For the text-containing cell, return its midpoint in (x, y) coordinate format. 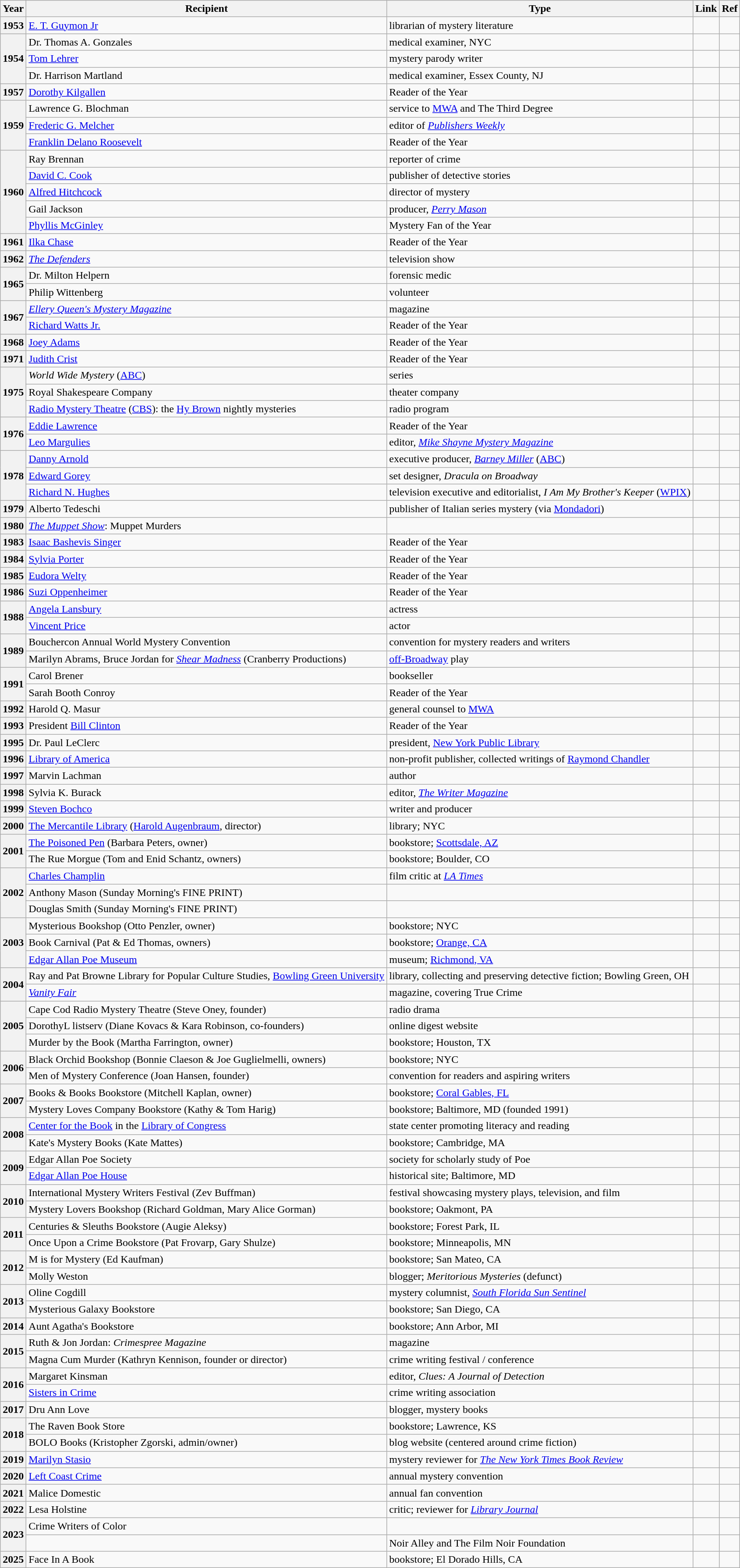
Face In A Book (207, 1560)
1978 (13, 475)
Frederic G. Melcher (207, 125)
set designer, Dracula on Broadway (540, 475)
Edgar Allan Poe Museum (207, 959)
Sylvia K. Burack (207, 793)
2001 (13, 851)
bookstore; Houston, TX (540, 1043)
David C. Cook (207, 175)
Sylvia Porter (207, 559)
television show (540, 259)
off-Broadway play (540, 659)
2008 (13, 1134)
Murder by the Book (Martha Farrington, owner) (207, 1043)
1985 (13, 576)
Anthony Mason (Sunday Morning's FINE PRINT) (207, 892)
Recipient (207, 9)
1960 (13, 192)
medical examiner, Essex County, NJ (540, 75)
2022 (13, 1509)
forensic medic (540, 276)
2012 (13, 1267)
convention for mystery readers and writers (540, 642)
Angela Lansbury (207, 609)
bookstore; Orange, CA (540, 942)
magazine, covering True Crime (540, 992)
Mysterious Bookshop (Otto Penzler, owner) (207, 926)
series (540, 375)
editor, Mike Shayne Mystery Magazine (540, 442)
theater company (540, 392)
Men of Mystery Conference (Joan Hansen, founder) (207, 1076)
Book Carnival (Pat & Ed Thomas, owners) (207, 942)
Mystery Fan of the Year (540, 226)
Judith Crist (207, 359)
1989 (13, 651)
film critic at LA Times (540, 876)
Alberto Tedeschi (207, 509)
Dorothy Kilgallen (207, 92)
2020 (13, 1476)
Ruth & Jon Jordan: Crimespree Magazine (207, 1343)
Mystery Loves Company Bookstore (Kathy & Tom Harig) (207, 1109)
Isaac Bashevis Singer (207, 542)
BOLO Books (Kristopher Zgorski, admin/owner) (207, 1443)
E. T. Guymon Jr (207, 25)
executive producer, Barney Miller (ABC) (540, 459)
Books & Books Bookstore (Mitchell Kaplan, owner) (207, 1093)
1999 (13, 809)
Douglas Smith (Sunday Morning's FINE PRINT) (207, 909)
actor (540, 626)
1962 (13, 259)
2006 (13, 1068)
Link (706, 9)
reporter of crime (540, 159)
Ellery Queen's Mystery Magazine (207, 309)
Center for the Book in the Library of Congress (207, 1126)
1971 (13, 359)
Marilyn Abrams, Bruce Jordan for Shear Madness (Cranberry Productions) (207, 659)
blogger, mystery books (540, 1409)
Eddie Lawrence (207, 425)
1957 (13, 92)
Lesa Holstine (207, 1509)
1959 (13, 125)
actress (540, 609)
society for scholarly study of Poe (540, 1159)
general counsel to MWA (540, 709)
2015 (13, 1351)
Gail Jackson (207, 209)
1988 (13, 617)
2000 (13, 826)
Edgar Allan Poe House (207, 1176)
bookstore; San Diego, CA (540, 1310)
2009 (13, 1168)
2005 (13, 1026)
Left Coast Crime (207, 1476)
Radio Mystery Theatre (CBS): the Hy Brown nightly mysteries (207, 409)
editor, Clues: A Journal of Detection (540, 1376)
The Rue Morgue (Tom and Enid Schantz, owners) (207, 859)
Vanity Fair (207, 992)
Vincent Price (207, 626)
Crime Writers of Color (207, 1526)
Phyllis McGinley (207, 226)
Edgar Allan Poe Society (207, 1159)
2007 (13, 1101)
blog website (centered around crime fiction) (540, 1443)
bookstore; San Mateo, CA (540, 1259)
Eudora Welty (207, 576)
Noir Alley and The Film Noir Foundation (540, 1543)
service to MWA and The Third Degree (540, 109)
television executive and editorialist, I Am My Brother's Keeper (WPIX) (540, 492)
2017 (13, 1409)
museum; Richmond, VA (540, 959)
annual fan convention (540, 1493)
crime writing festival / conference (540, 1359)
bookstore; Cambridge, MA (540, 1143)
Centuries & Sleuths Bookstore (Augie Aleksy) (207, 1226)
2018 (13, 1434)
bookseller (540, 676)
Charles Champlin (207, 876)
1993 (13, 726)
Marvin Lachman (207, 776)
Dru Ann Love (207, 1409)
Alfred Hitchcock (207, 192)
1984 (13, 559)
Steven Bochco (207, 809)
Danny Arnold (207, 459)
Ray and Pat Browne Library for Popular Culture Studies, Bowling Green University (207, 976)
1975 (13, 392)
Harold Q. Masur (207, 709)
The Raven Book Store (207, 1426)
Ilka Chase (207, 242)
The Mercantile Library (Harold Augenbraum, director) (207, 826)
radio program (540, 409)
Marilyn Stasio (207, 1459)
Sarah Booth Conroy (207, 692)
annual mystery convention (540, 1476)
2011 (13, 1234)
1995 (13, 743)
Sisters in Crime (207, 1393)
author (540, 776)
2019 (13, 1459)
Carol Brener (207, 676)
medical examiner, NYC (540, 42)
convention for readers and aspiring writers (540, 1076)
mystery reviewer for The New York Times Book Review (540, 1459)
M is for Mystery (Ed Kaufman) (207, 1259)
editor of Publishers Weekly (540, 125)
1991 (13, 684)
bookstore; Lawrence, KS (540, 1426)
library, collecting and preserving detective fiction; Bowling Green, OH (540, 976)
Mysterious Galaxy Bookstore (207, 1310)
Black Orchid Bookshop (Bonnie Claeson & Joe Guglielmelli, owners) (207, 1059)
publisher of Italian series mystery (via Mondadori) (540, 509)
1954 (13, 59)
Oline Cogdill (207, 1293)
The Defenders (207, 259)
1983 (13, 542)
1998 (13, 793)
1968 (13, 342)
Lawrence G. Blochman (207, 109)
2013 (13, 1301)
critic; reviewer for Library Journal (540, 1509)
Magna Cum Murder (Kathryn Kennison, founder or director) (207, 1359)
Once Upon a Crime Bookstore (Pat Frovarp, Gary Shulze) (207, 1242)
Bouchercon Annual World Mystery Convention (207, 642)
Ref (730, 9)
Kate's Mystery Books (Kate Mattes) (207, 1143)
bookstore; Forest Park, IL (540, 1226)
2023 (13, 1534)
2016 (13, 1384)
state center promoting literacy and reading (540, 1126)
blogger; Meritorious Mysteries (defunct) (540, 1276)
crime writing association (540, 1393)
2003 (13, 942)
Dr. Paul LeClerc (207, 743)
1992 (13, 709)
2025 (13, 1560)
bookstore; Coral Gables, FL (540, 1093)
2002 (13, 892)
bookstore; Scottsdale, AZ (540, 842)
bookstore; Boulder, CO (540, 859)
online digest website (540, 1026)
Dr. Milton Helpern (207, 276)
Dr. Thomas A. Gonzales (207, 42)
Franklin Delano Roosevelt (207, 142)
1953 (13, 25)
Tom Lehrer (207, 59)
2010 (13, 1201)
writer and producer (540, 809)
bookstore; Ann Arbor, MI (540, 1326)
Richard N. Hughes (207, 492)
2014 (13, 1326)
librarian of mystery literature (540, 25)
International Mystery Writers Festival (Zev Buffman) (207, 1193)
bookstore; El Dorado Hills, CA (540, 1560)
bookstore; Oakmont, PA (540, 1209)
1979 (13, 509)
mystery parody writer (540, 59)
Malice Domestic (207, 1493)
Richard Watts Jr. (207, 326)
Suzi Oppenheimer (207, 592)
Leo Margulies (207, 442)
Dr. Harrison Martland (207, 75)
1996 (13, 759)
library; NYC (540, 826)
2021 (13, 1493)
1976 (13, 434)
mystery columnist, South Florida Sun Sentinel (540, 1293)
President Bill Clinton (207, 726)
producer, Perry Mason (540, 209)
Mystery Lovers Bookshop (Richard Goldman, Mary Alice Gorman) (207, 1209)
president, New York Public Library (540, 743)
Philip Wittenberg (207, 292)
1965 (13, 284)
Year (13, 9)
Margaret Kinsman (207, 1376)
radio drama (540, 1009)
non-profit publisher, collected writings of Raymond Chandler (540, 759)
1980 (13, 526)
Cape Cod Radio Mystery Theatre (Steve Oney, founder) (207, 1009)
1967 (13, 317)
festival showcasing mystery plays, television, and film (540, 1193)
The Muppet Show: Muppet Murders (207, 526)
Royal Shakespeare Company (207, 392)
DorothyL listserv (Diane Kovacs & Kara Robinson, co-founders) (207, 1026)
Type (540, 9)
1986 (13, 592)
Library of America (207, 759)
Joey Adams (207, 342)
Ray Brennan (207, 159)
volunteer (540, 292)
director of mystery (540, 192)
Molly Weston (207, 1276)
1961 (13, 242)
1997 (13, 776)
publisher of detective stories (540, 175)
Edward Gorey (207, 475)
World Wide Mystery (ABC) (207, 375)
editor, The Writer Magazine (540, 793)
The Poisoned Pen (Barbara Peters, owner) (207, 842)
bookstore; Minneapolis, MN (540, 1242)
2004 (13, 984)
Aunt Agatha's Bookstore (207, 1326)
historical site; Baltimore, MD (540, 1176)
bookstore; Baltimore, MD (founded 1991) (540, 1109)
